Return (X, Y) of the center of cell containing provided text 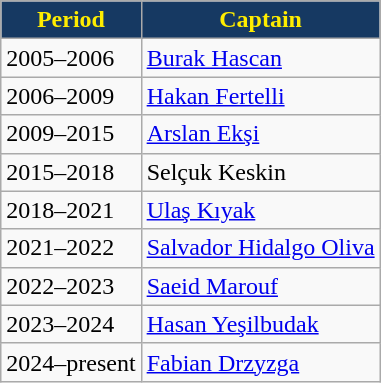
Period (71, 20)
Captain (260, 20)
2024–present (71, 362)
2023–2024 (71, 324)
Hasan Yeşilbudak (260, 324)
2018–2021 (71, 210)
Selçuk Keskin (260, 172)
Fabian Drzyzga (260, 362)
2015–2018 (71, 172)
Burak Hascan (260, 58)
Hakan Fertelli (260, 96)
2021–2022 (71, 248)
Salvador Hidalgo Oliva (260, 248)
Saeid Marouf (260, 286)
Arslan Ekşi (260, 134)
Ulaş Kıyak (260, 210)
2005–2006 (71, 58)
2022–2023 (71, 286)
2006–2009 (71, 96)
2009–2015 (71, 134)
